Return the [x, y] coordinate for the center point of the cell that contains the specified text.  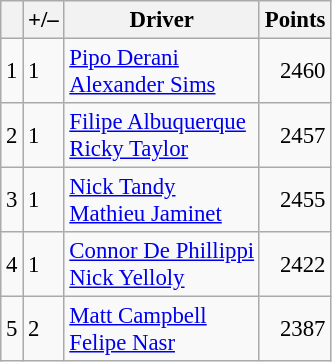
Connor De Phillippi Nick Yelloly [162, 264]
Points [294, 20]
2422 [294, 264]
Driver [162, 20]
2455 [294, 200]
Nick Tandy Mathieu Jaminet [162, 200]
+/– [44, 20]
Filipe Albuquerque Ricky Taylor [162, 136]
2387 [294, 330]
4 [12, 264]
3 [12, 200]
Matt Campbell Felipe Nasr [162, 330]
5 [12, 330]
2457 [294, 136]
2460 [294, 72]
Pipo Derani Alexander Sims [162, 72]
